Locate the cell with the specified text and output its [X, Y] center coordinate. 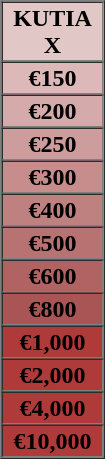
€250 [53, 144]
€400 [53, 210]
KUTIA X [53, 32]
€600 [53, 276]
€150 [53, 78]
€2,000 [53, 374]
€200 [53, 110]
€4,000 [53, 408]
€1,000 [53, 342]
€500 [53, 242]
€300 [53, 176]
€10,000 [53, 440]
€800 [53, 308]
